Determine the [X, Y] coordinate at the center of the cell enclosing the given text.  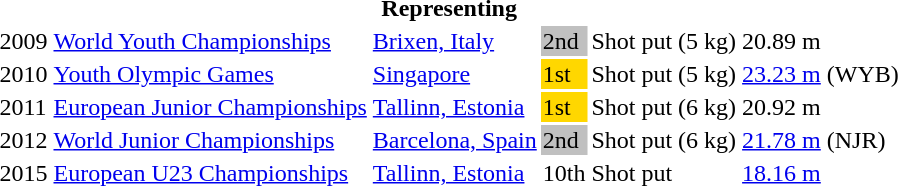
Brixen, Italy [454, 41]
Youth Olympic Games [210, 74]
Singapore [454, 74]
World Youth Championships [210, 41]
Tallinn, Estonia [454, 107]
Barcelona, Spain [454, 140]
European Junior Championships [210, 107]
World Junior Championships [210, 140]
